Return the (X, Y) coordinate for the center point of the cell that contains the specified text.  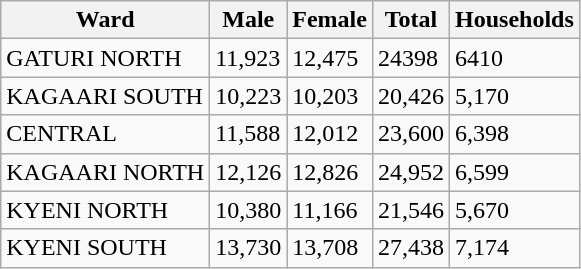
5,670 (515, 210)
24,952 (410, 172)
11,923 (248, 58)
KAGAARI SOUTH (106, 96)
12,012 (330, 134)
24398 (410, 58)
13,730 (248, 248)
6,599 (515, 172)
11,166 (330, 210)
11,588 (248, 134)
10,223 (248, 96)
10,380 (248, 210)
10,203 (330, 96)
Ward (106, 20)
12,826 (330, 172)
23,600 (410, 134)
6,398 (515, 134)
KYENI SOUTH (106, 248)
12,126 (248, 172)
12,475 (330, 58)
13,708 (330, 248)
GATURI NORTH (106, 58)
21,546 (410, 210)
20,426 (410, 96)
CENTRAL (106, 134)
Households (515, 20)
27,438 (410, 248)
6410 (515, 58)
Female (330, 20)
7,174 (515, 248)
KYENI NORTH (106, 210)
Male (248, 20)
5,170 (515, 96)
KAGAARI NORTH (106, 172)
Total (410, 20)
